Find where the given text appears and provide that cell's center as (x, y) coordinate. 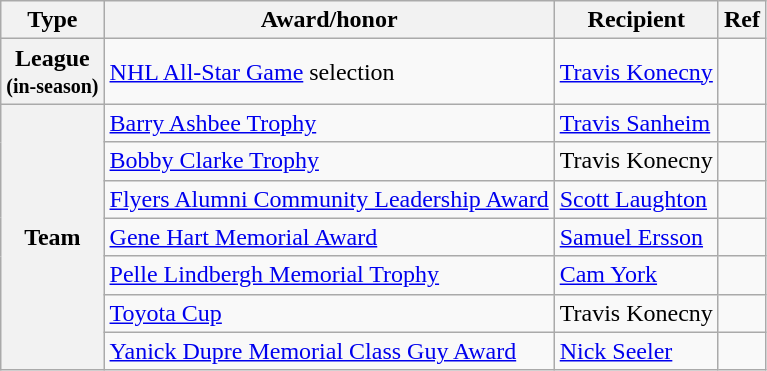
Nick Seeler (636, 351)
Yanick Dupre Memorial Class Guy Award (329, 351)
Type (52, 20)
Barry Ashbee Trophy (329, 123)
NHL All-Star Game selection (329, 72)
Cam York (636, 275)
Recipient (636, 20)
Bobby Clarke Trophy (329, 161)
Gene Hart Memorial Award (329, 237)
Samuel Ersson (636, 237)
Award/honor (329, 20)
Pelle Lindbergh Memorial Trophy (329, 275)
League(in-season) (52, 72)
Travis Sanheim (636, 123)
Toyota Cup (329, 313)
Scott Laughton (636, 199)
Flyers Alumni Community Leadership Award (329, 199)
Team (52, 237)
Ref (742, 20)
